For the text-containing cell, return its midpoint in [X, Y] coordinate format. 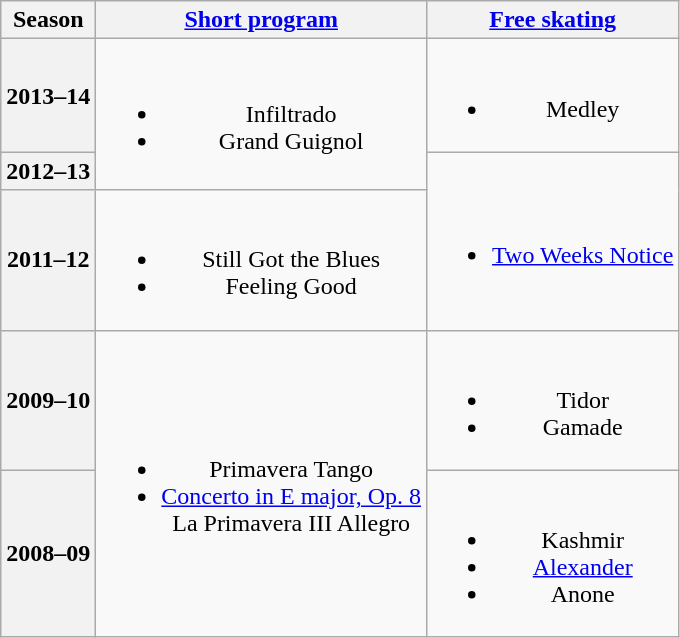
Season [48, 20]
2009–10 [48, 400]
2008–09 [48, 554]
Two Weeks Notice [553, 241]
2011–12 [48, 260]
Medley [553, 96]
Kashmir Alexander Anone [553, 554]
Still Got the Blues Feeling Good [262, 260]
Free skating [553, 20]
2012–13 [48, 171]
Infiltrado Grand Guignol [262, 114]
Primavera Tango Concerto in E major, Op. 8 La Primavera III Allegro [262, 484]
Short program [262, 20]
2013–14 [48, 96]
Tidor Gamade [553, 400]
